Output the [x, y] coordinate of the center of the cell containing the given text.  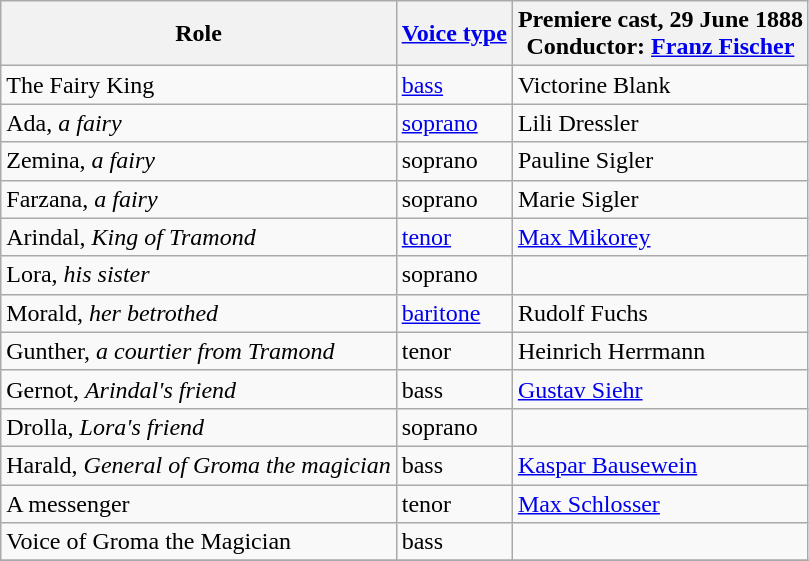
Premiere cast, 29 June 1888Conductor: Franz Fischer [660, 34]
Voice type [454, 34]
Farzana, a fairy [198, 199]
The Fairy King [198, 85]
Marie Sigler [660, 199]
Gunther, a courtier from Tramond [198, 351]
Gernot, Arindal's friend [198, 389]
Kaspar Bausewein [660, 465]
Max Schlosser [660, 503]
A messenger [198, 503]
Victorine Blank [660, 85]
Pauline Sigler [660, 161]
Rudolf Fuchs [660, 313]
Ada, a fairy [198, 123]
baritone [454, 313]
Drolla, Lora's friend [198, 427]
Zemina, a fairy [198, 161]
Arindal, King of Tramond [198, 237]
Max Mikorey [660, 237]
Lora, his sister [198, 275]
Lili Dressler [660, 123]
Role [198, 34]
Heinrich Herrmann [660, 351]
Voice of Groma the Magician [198, 542]
Gustav Siehr [660, 389]
Morald, her betrothed [198, 313]
Harald, General of Groma the magician [198, 465]
